Determine the [x, y] coordinate at the center of the cell enclosing the given text.  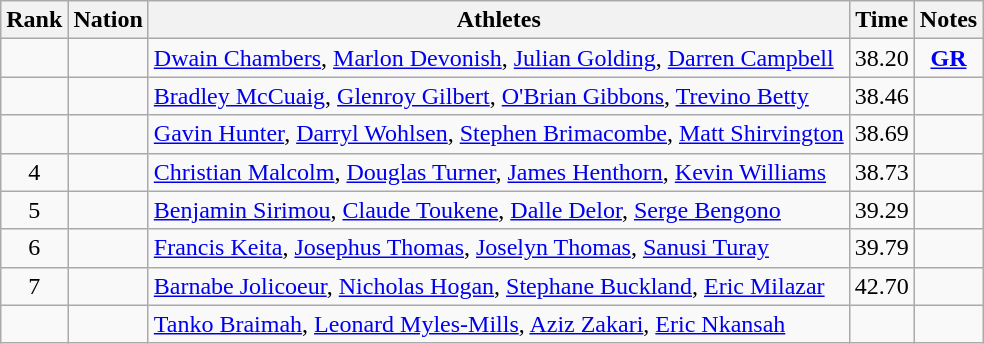
38.69 [882, 134]
Athletes [498, 20]
38.73 [882, 172]
39.29 [882, 210]
Time [882, 20]
4 [34, 172]
Notes [948, 20]
6 [34, 248]
Rank [34, 20]
GR [948, 58]
Tanko Braimah, Leonard Myles-Mills, Aziz Zakari, Eric Nkansah [498, 324]
Bradley McCuaig, Glenroy Gilbert, O'Brian Gibbons, Trevino Betty [498, 96]
42.70 [882, 286]
Barnabe Jolicoeur, Nicholas Hogan, Stephane Buckland, Eric Milazar [498, 286]
Nation [108, 20]
Christian Malcolm, Douglas Turner, James Henthorn, Kevin Williams [498, 172]
7 [34, 286]
Dwain Chambers, Marlon Devonish, Julian Golding, Darren Campbell [498, 58]
Gavin Hunter, Darryl Wohlsen, Stephen Brimacombe, Matt Shirvington [498, 134]
38.20 [882, 58]
Benjamin Sirimou, Claude Toukene, Dalle Delor, Serge Bengono [498, 210]
5 [34, 210]
Francis Keita, Josephus Thomas, Joselyn Thomas, Sanusi Turay [498, 248]
38.46 [882, 96]
39.79 [882, 248]
